Capture the cell that displays the provided text and extract its [x, y] central coordinate. 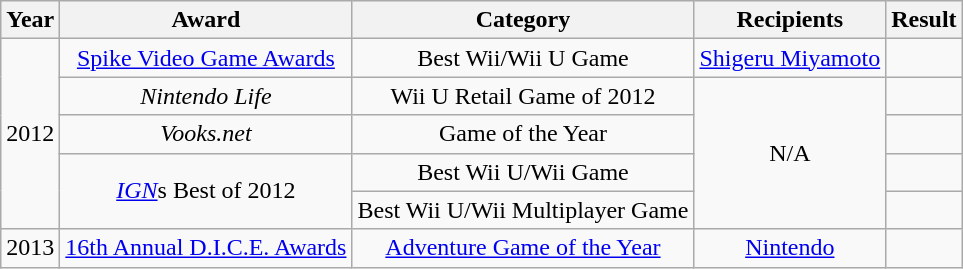
2012 [30, 134]
Vooks.net [206, 134]
16th Annual D.I.C.E. Awards [206, 248]
Best Wii U/Wii Game [523, 172]
2013 [30, 248]
Spike Video Game Awards [206, 58]
Shigeru Miyamoto [790, 58]
Recipients [790, 20]
N/A [790, 153]
Game of the Year [523, 134]
Year [30, 20]
Award [206, 20]
Nintendo Life [206, 96]
Wii U Retail Game of 2012 [523, 96]
Best Wii U/Wii Multiplayer Game [523, 210]
Nintendo [790, 248]
Best Wii/Wii U Game [523, 58]
IGNs Best of 2012 [206, 191]
Result [924, 20]
Category [523, 20]
Adventure Game of the Year [523, 248]
